Provide the (x, y) coordinate of the cell's center where the given text is located.  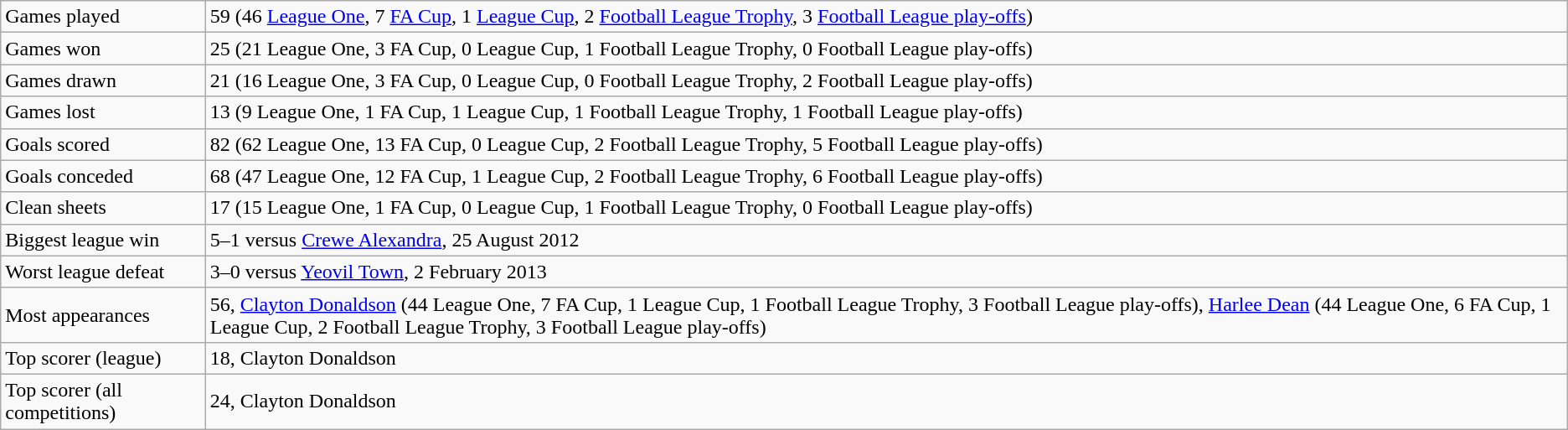
24, Clayton Donaldson (886, 401)
68 (47 League One, 12 FA Cup, 1 League Cup, 2 Football League Trophy, 6 Football League play-offs) (886, 176)
Top scorer (all competitions) (104, 401)
3–0 versus Yeovil Town, 2 February 2013 (886, 272)
21 (16 League One, 3 FA Cup, 0 League Cup, 0 Football League Trophy, 2 Football League play-offs) (886, 80)
Games lost (104, 112)
Games won (104, 49)
Goals conceded (104, 176)
13 (9 League One, 1 FA Cup, 1 League Cup, 1 Football League Trophy, 1 Football League play-offs) (886, 112)
18, Clayton Donaldson (886, 358)
Biggest league win (104, 240)
5–1 versus Crewe Alexandra, 25 August 2012 (886, 240)
59 (46 League One, 7 FA Cup, 1 League Cup, 2 Football League Trophy, 3 Football League play-offs) (886, 17)
Most appearances (104, 315)
82 (62 League One, 13 FA Cup, 0 League Cup, 2 Football League Trophy, 5 Football League play-offs) (886, 144)
25 (21 League One, 3 FA Cup, 0 League Cup, 1 Football League Trophy, 0 Football League play-offs) (886, 49)
17 (15 League One, 1 FA Cup, 0 League Cup, 1 Football League Trophy, 0 Football League play-offs) (886, 208)
Top scorer (league) (104, 358)
Clean sheets (104, 208)
Games played (104, 17)
Goals scored (104, 144)
Games drawn (104, 80)
Worst league defeat (104, 272)
